Identify which cell holds the provided text, then report its [x, y] central coordinate. 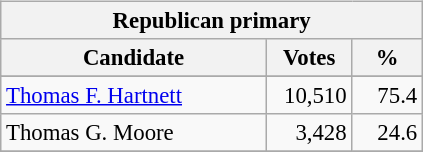
Thomas F. Hartnett [134, 96]
24.6 [388, 133]
Republican primary [212, 21]
% [388, 58]
Candidate [134, 58]
Votes [309, 58]
Thomas G. Moore [134, 133]
75.4 [388, 96]
3,428 [309, 133]
10,510 [309, 96]
